Determine the [x, y] coordinate at the center of the cell enclosing the given text.  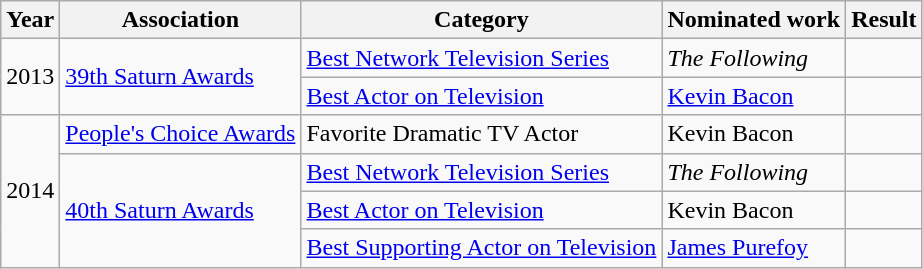
2014 [30, 191]
Favorite Dramatic TV Actor [482, 134]
Result [884, 20]
James Purefoy [754, 248]
2013 [30, 77]
People's Choice Awards [180, 134]
Nominated work [754, 20]
Year [30, 20]
Category [482, 20]
Best Supporting Actor on Television [482, 248]
Association [180, 20]
40th Saturn Awards [180, 210]
39th Saturn Awards [180, 77]
